Search for the cell housing the specified text and yield its (X, Y) center coordinate. 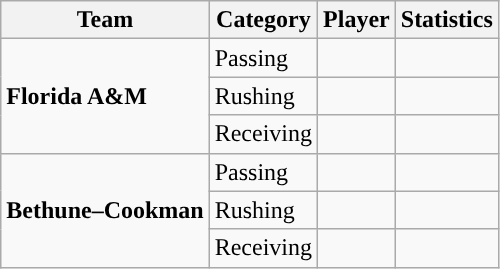
Statistics (446, 20)
Team (105, 20)
Bethune–Cookman (105, 210)
Florida A&M (105, 96)
Category (263, 20)
Player (357, 20)
